Return [x, y] of the center of cell containing provided text 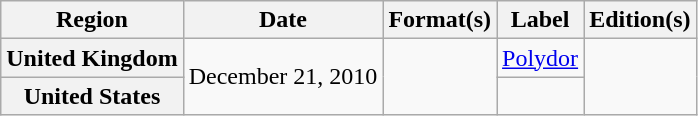
December 21, 2010 [283, 77]
United Kingdom [92, 58]
Date [283, 20]
Format(s) [440, 20]
United States [92, 96]
Region [92, 20]
Label [540, 20]
Edition(s) [640, 20]
Polydor [540, 58]
